From the cell containing the given text, extract its center point as [X, Y] coordinate. 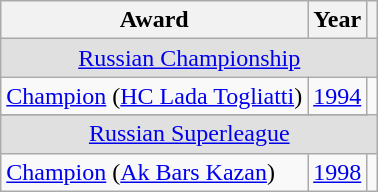
Russian Superleague [190, 134]
Russian Championship [190, 58]
Year [338, 20]
1998 [338, 172]
Champion (Ak Bars Kazan) [154, 172]
Champion (HC Lada Togliatti) [154, 96]
Award [154, 20]
1994 [338, 96]
